Return the [X, Y] coordinate for the center point of the cell that contains the specified text.  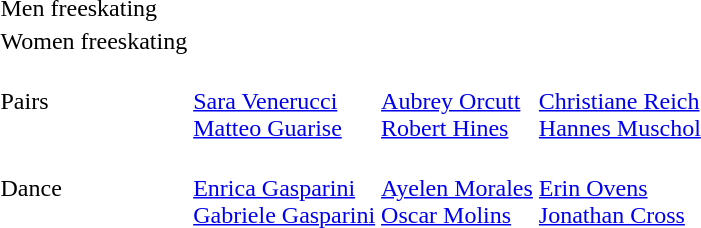
Aubrey OrcuttRobert Hines [458, 101]
Sara VenerucciMatteo Guarise [284, 101]
